Return the [x, y] coordinate for the center point of the cell that contains the specified text.  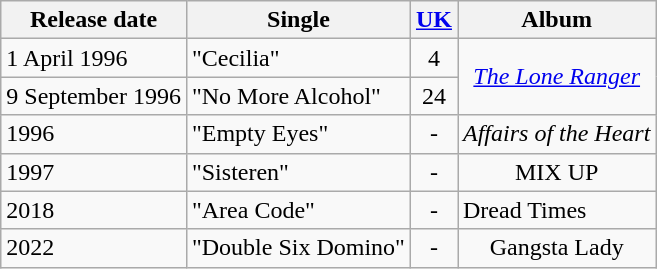
2018 [94, 210]
"Empty Eyes" [298, 134]
"Sisteren" [298, 172]
2022 [94, 248]
"No More Alcohol" [298, 96]
Single [298, 20]
1 April 1996 [94, 58]
"Double Six Domino" [298, 248]
1996 [94, 134]
Affairs of the Heart [557, 134]
"Cecilia" [298, 58]
1997 [94, 172]
24 [434, 96]
Album [557, 20]
9 September 1996 [94, 96]
Dread Times [557, 210]
MIX UP [557, 172]
4 [434, 58]
The Lone Ranger [557, 77]
"Area Code" [298, 210]
Release date [94, 20]
Gangsta Lady [557, 248]
UK [434, 20]
